Determine the [X, Y] coordinate at the center of the cell enclosing the given text.  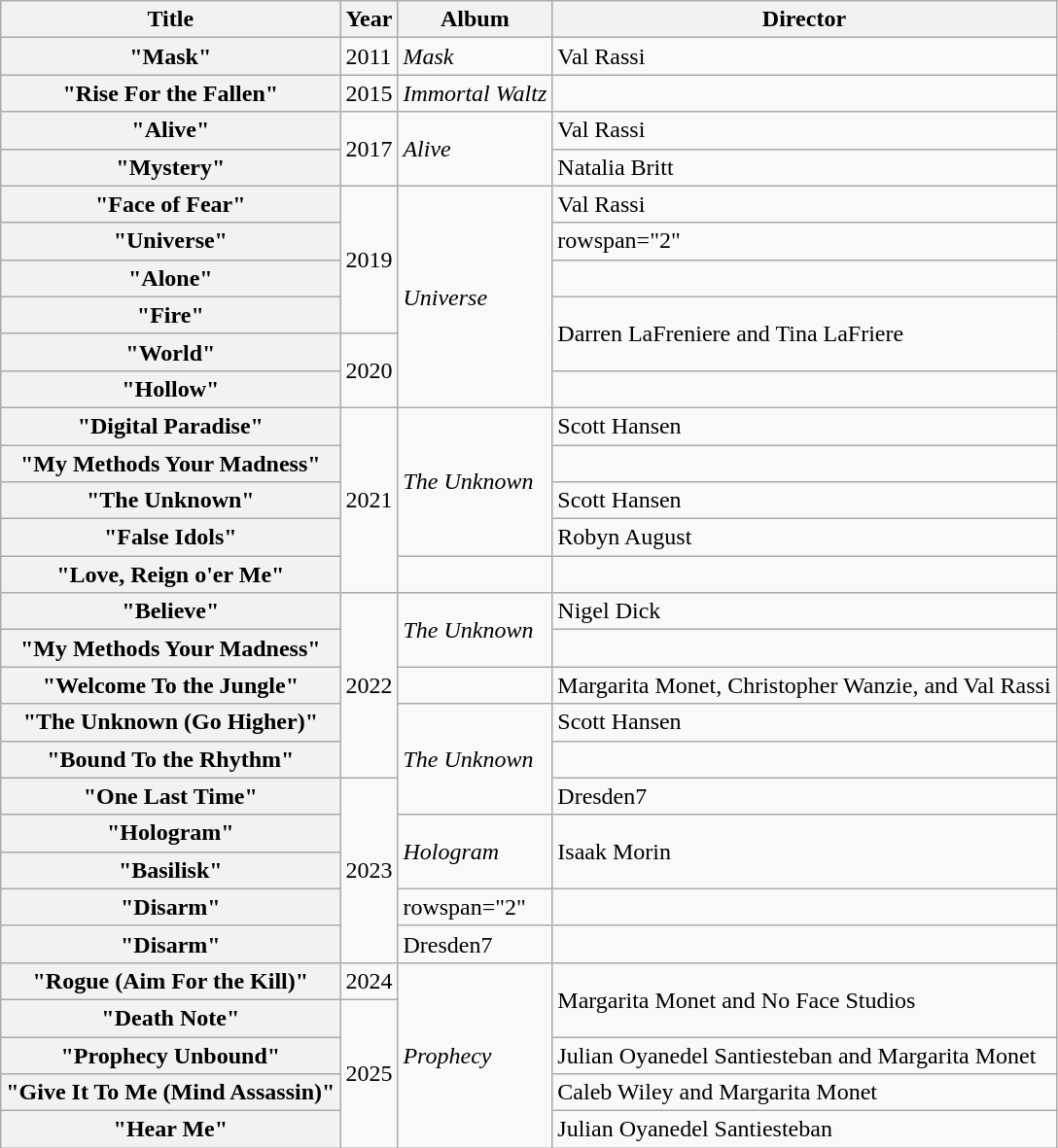
Julian Oyanedel Santiesteban [804, 1130]
Nigel Dick [804, 611]
Isaak Morin [804, 852]
"Hear Me" [171, 1130]
"Universe" [171, 241]
"The Unknown (Go Higher)" [171, 722]
"Believe" [171, 611]
2023 [370, 870]
"Rogue (Aim For the Kill)" [171, 981]
"World" [171, 352]
Title [171, 19]
Album [475, 19]
"Give It To Me (Mind Assassin)" [171, 1093]
2022 [370, 685]
2017 [370, 149]
"Digital Paradise" [171, 426]
Universe [475, 296]
"One Last Time" [171, 796]
"Hologram" [171, 833]
Caleb Wiley and Margarita Monet [804, 1093]
Margarita Monet and No Face Studios [804, 999]
Immortal Waltz [475, 93]
2021 [370, 500]
2011 [370, 56]
2024 [370, 981]
2020 [370, 370]
"Mask" [171, 56]
"Mystery" [171, 167]
"Face of Fear" [171, 204]
"Love, Reign o'er Me" [171, 574]
Margarita Monet, Christopher Wanzie, and Val Rassi [804, 685]
Director [804, 19]
"Rise For the Fallen" [171, 93]
"Hollow" [171, 389]
"Bound To the Rhythm" [171, 759]
"Death Note" [171, 1018]
Robyn August [804, 538]
"Prophecy Unbound" [171, 1055]
2015 [370, 93]
Prophecy [475, 1055]
"The Unknown" [171, 501]
Year [370, 19]
2019 [370, 260]
Natalia Britt [804, 167]
Darren LaFreniere and Tina LaFriere [804, 333]
Hologram [475, 852]
"Welcome To the Jungle" [171, 685]
"Basilisk" [171, 870]
"False Idols" [171, 538]
Julian Oyanedel Santiesteban and Margarita Monet [804, 1055]
Mask [475, 56]
"Alive" [171, 130]
"Alone" [171, 278]
"Fire" [171, 315]
2025 [370, 1073]
Alive [475, 149]
